Find where the given text appears and provide that cell's center as (x, y) coordinate. 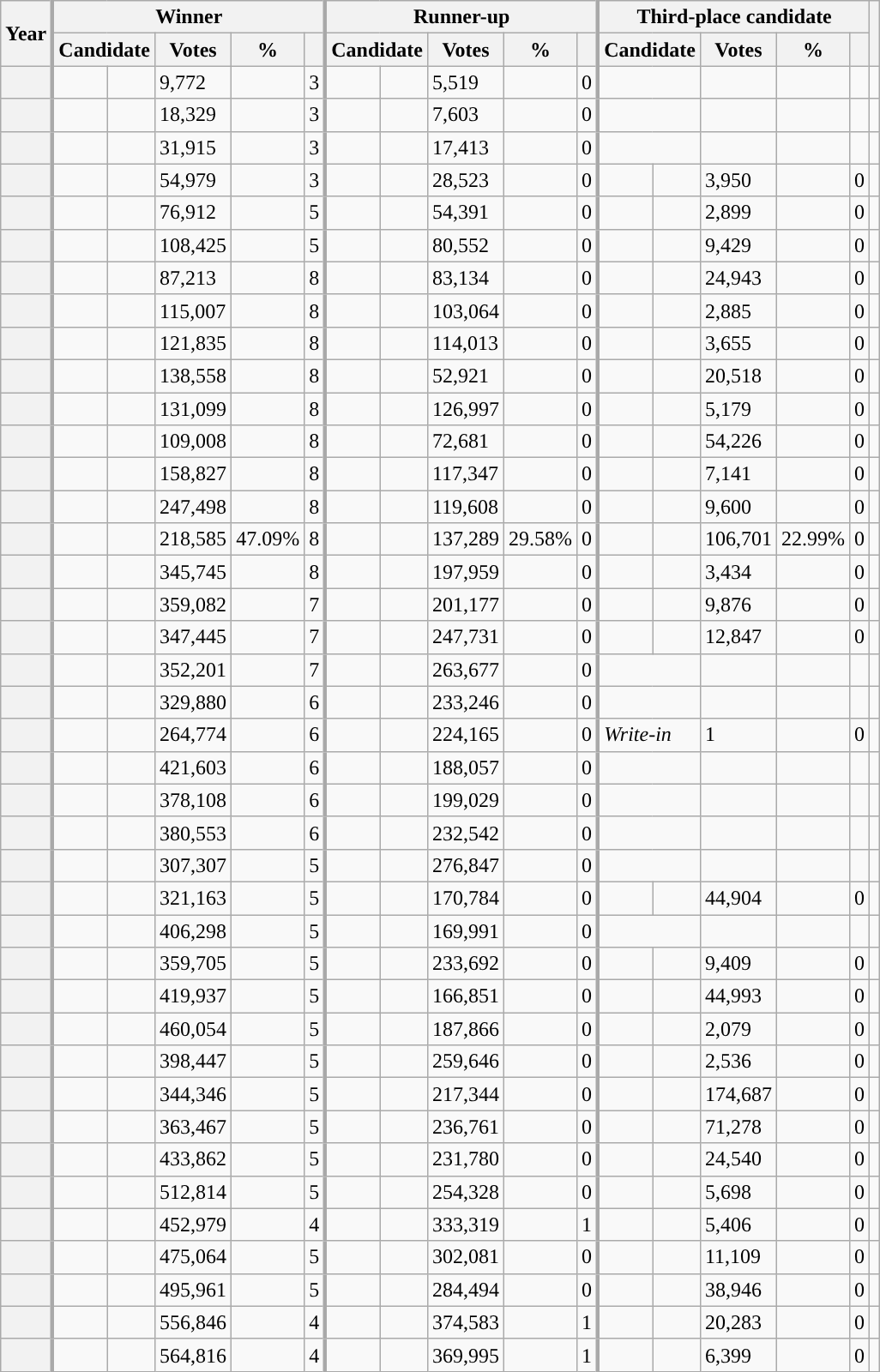
359,705 (194, 964)
119,608 (465, 507)
247,498 (194, 507)
380,553 (194, 833)
452,979 (194, 1225)
233,692 (465, 964)
398,447 (194, 1062)
Runner-up (461, 17)
5,519 (465, 82)
54,391 (465, 213)
9,600 (738, 507)
138,558 (194, 376)
421,603 (194, 767)
174,687 (738, 1094)
3,655 (738, 343)
83,134 (465, 278)
201,177 (465, 605)
38,946 (738, 1290)
170,784 (465, 898)
217,344 (465, 1094)
87,213 (194, 278)
5,179 (738, 409)
5,406 (738, 1225)
166,851 (465, 996)
3,950 (738, 180)
44,993 (738, 996)
236,761 (465, 1127)
556,846 (194, 1322)
117,347 (465, 474)
7,603 (465, 115)
24,943 (738, 278)
71,278 (738, 1127)
352,201 (194, 670)
11,109 (738, 1257)
31,915 (194, 147)
199,029 (465, 800)
254,328 (465, 1192)
495,961 (194, 1290)
188,057 (465, 767)
106,701 (738, 539)
108,425 (194, 245)
564,816 (194, 1355)
359,082 (194, 605)
29.58% (540, 539)
44,904 (738, 898)
347,445 (194, 637)
231,780 (465, 1159)
378,108 (194, 800)
433,862 (194, 1159)
374,583 (465, 1322)
5,698 (738, 1192)
344,346 (194, 1094)
363,467 (194, 1127)
475,064 (194, 1257)
80,552 (465, 245)
137,289 (465, 539)
54,979 (194, 180)
247,731 (465, 637)
419,937 (194, 996)
12,847 (738, 637)
224,165 (465, 735)
284,494 (465, 1290)
259,646 (465, 1062)
2,536 (738, 1062)
460,054 (194, 1029)
406,298 (194, 930)
263,677 (465, 670)
109,008 (194, 442)
18,329 (194, 115)
9,409 (738, 964)
2,079 (738, 1029)
2,899 (738, 213)
345,745 (194, 572)
54,226 (738, 442)
169,991 (465, 930)
103,064 (465, 310)
158,827 (194, 474)
76,912 (194, 213)
307,307 (194, 865)
218,585 (194, 539)
9,429 (738, 245)
9,876 (738, 605)
276,847 (465, 865)
197,959 (465, 572)
72,681 (465, 442)
2,885 (738, 310)
232,542 (465, 833)
9,772 (194, 82)
6,399 (738, 1355)
302,081 (465, 1257)
17,413 (465, 147)
20,518 (738, 376)
233,246 (465, 702)
20,283 (738, 1322)
115,007 (194, 310)
Write-in (648, 735)
187,866 (465, 1029)
3,434 (738, 572)
264,774 (194, 735)
22.99% (813, 539)
126,997 (465, 409)
321,163 (194, 898)
24,540 (738, 1159)
7,141 (738, 474)
512,814 (194, 1192)
114,013 (465, 343)
47.09% (268, 539)
369,995 (465, 1355)
333,319 (465, 1225)
Winner (189, 17)
28,523 (465, 180)
Third-place candidate (733, 17)
131,099 (194, 409)
121,835 (194, 343)
Year (27, 33)
52,921 (465, 376)
329,880 (194, 702)
